Search for the cell housing the specified text and yield its [X, Y] center coordinate. 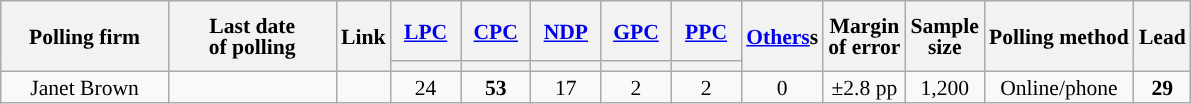
GPC [636, 31]
Marginof error [864, 36]
0 [782, 86]
1,200 [945, 86]
NDP [566, 31]
Online/phone [1059, 86]
Otherss [782, 36]
CPC [496, 31]
17 [566, 86]
Polling firm [85, 36]
±2.8 pp [864, 86]
Polling method [1059, 36]
LPC [426, 31]
Link [364, 36]
PPC [706, 31]
Samplesize [945, 36]
Lead [1162, 36]
53 [496, 86]
Janet Brown [85, 86]
29 [1162, 86]
Last dateof polling [252, 36]
24 [426, 86]
